Detect which cell encompasses the target text, then output its [x, y] center coordinate. 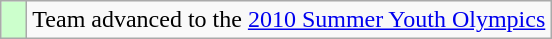
Team advanced to the 2010 Summer Youth Olympics [289, 20]
